Scan for the cell matching the given text and deliver its (x, y) coordinate at center. 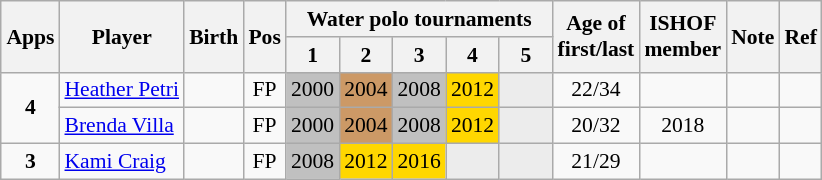
Pos (264, 36)
Ref (800, 36)
2018 (682, 126)
21/29 (596, 162)
Brenda Villa (122, 126)
Age offirst/last (596, 36)
Water polo tournaments (420, 19)
Player (122, 36)
Note (752, 36)
2016 (420, 162)
Birth (214, 36)
20/32 (596, 126)
Heather Petri (122, 90)
2 (366, 55)
ISHOFmember (682, 36)
Apps (30, 36)
1 (312, 55)
5 (526, 55)
22/34 (596, 90)
Kami Craig (122, 162)
